Search for the cell housing the specified text and yield its [x, y] center coordinate. 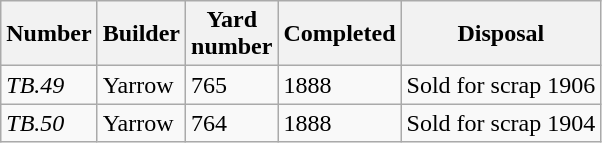
TB.50 [49, 123]
TB.49 [49, 85]
Sold for scrap 1906 [501, 85]
Number [49, 34]
Disposal [501, 34]
Builder [141, 34]
Completed [340, 34]
764 [232, 123]
Yardnumber [232, 34]
765 [232, 85]
Sold for scrap 1904 [501, 123]
